Find where the given text appears and provide that cell's center as [X, Y] coordinate. 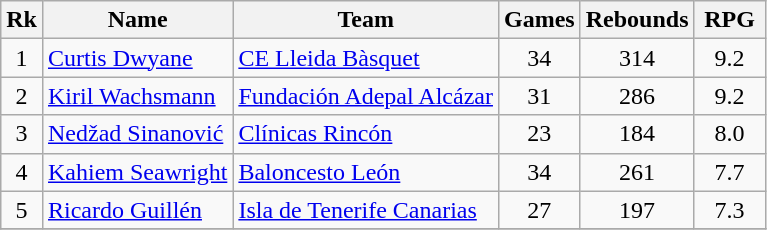
2 [22, 96]
Rebounds [637, 20]
Nedžad Sinanović [137, 134]
Clínicas Rincón [366, 134]
261 [637, 172]
Rk [22, 20]
7.3 [730, 210]
Ricardo Guillén [137, 210]
Name [137, 20]
1 [22, 58]
8.0 [730, 134]
Baloncesto León [366, 172]
Curtis Dwyane [137, 58]
Games [539, 20]
Fundación Adepal Alcázar [366, 96]
RPG [730, 20]
Isla de Tenerife Canarias [366, 210]
184 [637, 134]
Kiril Wachsmann [137, 96]
3 [22, 134]
7.7 [730, 172]
27 [539, 210]
4 [22, 172]
31 [539, 96]
286 [637, 96]
CE Lleida Bàsquet [366, 58]
23 [539, 134]
5 [22, 210]
314 [637, 58]
Kahiem Seawright [137, 172]
197 [637, 210]
Team [366, 20]
